For the text-containing cell, return its midpoint in [X, Y] coordinate format. 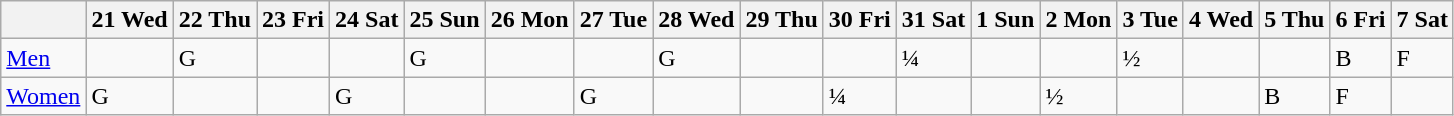
2 Mon [1078, 20]
1 Sun [1006, 20]
Men [44, 58]
21 Wed [130, 20]
29 Thu [782, 20]
5 Thu [1294, 20]
22 Thu [214, 20]
24 Sat [367, 20]
6 Fri [1360, 20]
Women [44, 96]
30 Fri [860, 20]
23 Fri [294, 20]
31 Sat [933, 20]
28 Wed [696, 20]
3 Tue [1150, 20]
26 Mon [530, 20]
4 Wed [1220, 20]
25 Sun [444, 20]
27 Tue [613, 20]
7 Sat [1422, 20]
